Search for the cell housing the specified text and yield its [X, Y] center coordinate. 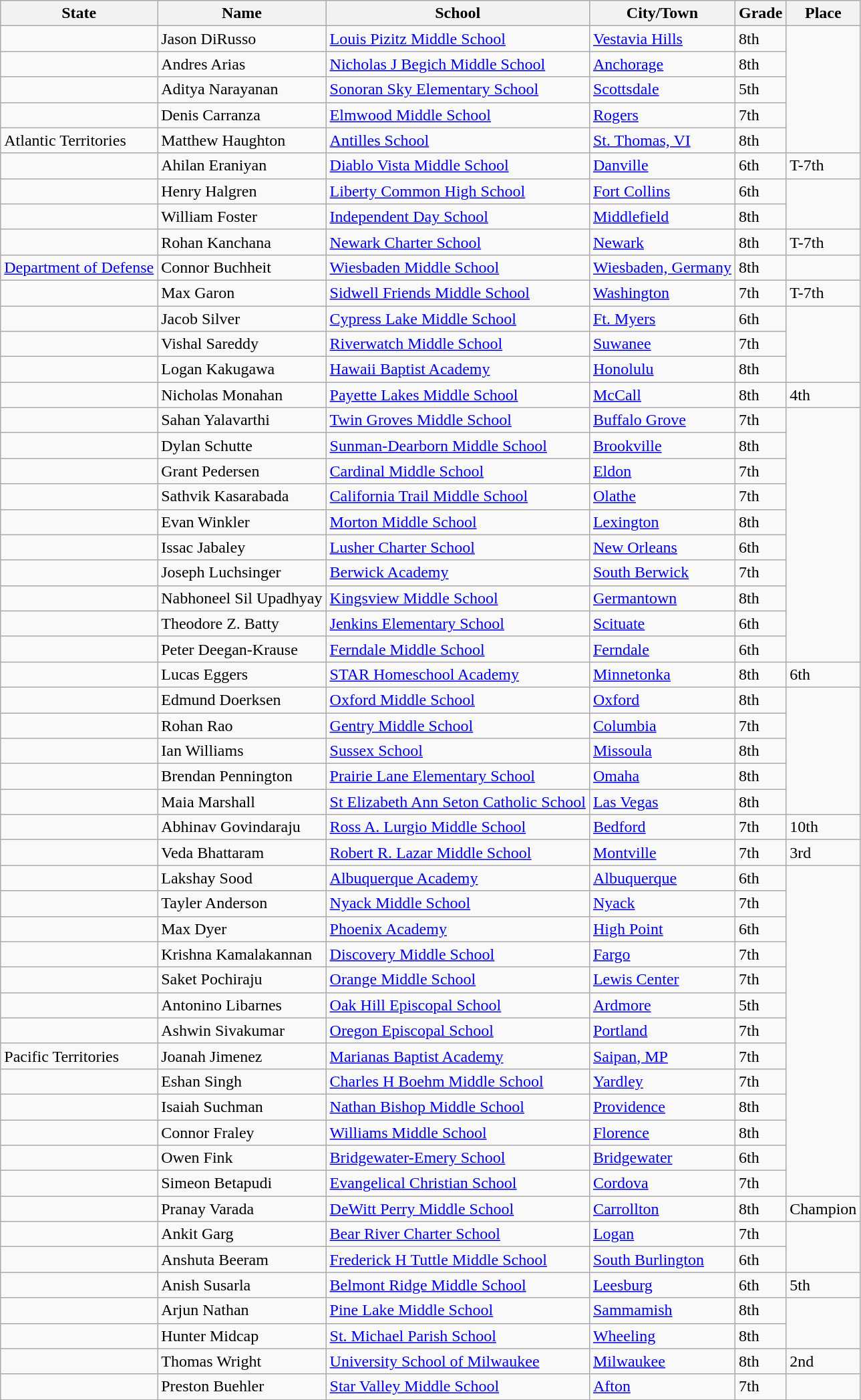
Saket Pochiraju [242, 980]
Lusher Charter School [458, 547]
Montville [662, 853]
Albuquerque Academy [458, 878]
California Trail Middle School [458, 497]
Brendan Pennington [242, 777]
Grade [760, 13]
Thomas Wright [242, 1361]
Carrollton [662, 1209]
Cordova [662, 1183]
Veda Bhattaram [242, 853]
Cardinal Middle School [458, 471]
Champion [823, 1209]
Wiesbaden, Germany [662, 267]
Scituate [662, 623]
Max Garon [242, 293]
Oak Hill Episcopal School [458, 1005]
Belmont Ridge Middle School [458, 1285]
Yardley [662, 1081]
Olathe [662, 497]
Bridgewater-Emery School [458, 1158]
Simeon Betapudi [242, 1183]
Ross A. Lurgio Middle School [458, 827]
Eshan Singh [242, 1081]
South Berwick [662, 573]
4th [823, 395]
Ashwin Sivakumar [242, 1030]
Prairie Lane Elementary School [458, 777]
Arjun Nathan [242, 1310]
Brookville [662, 446]
2nd [823, 1361]
Morton Middle School [458, 522]
Gentry Middle School [458, 725]
Connor Buchheit [242, 267]
Albuquerque [662, 878]
Milwaukee [662, 1361]
STAR Homeschool Academy [458, 674]
Oxford Middle School [458, 700]
Rohan Kanchana [242, 242]
Anish Susarla [242, 1285]
Department of Defense [79, 267]
Payette Lakes Middle School [458, 395]
Ft. Myers [662, 319]
Frederick H Tuttle Middle School [458, 1260]
Preston Buehler [242, 1387]
Atlantic Territories [79, 140]
Anchorage [662, 64]
City/Town [662, 13]
Independent Day School [458, 217]
Joseph Luchsinger [242, 573]
School [458, 13]
Nicholas J Begich Middle School [458, 64]
Matthew Haughton [242, 140]
William Foster [242, 217]
Rohan Rao [242, 725]
Place [823, 13]
Peter Deegan-Krause [242, 649]
Lexington [662, 522]
Sathvik Kasarabada [242, 497]
Florence [662, 1133]
Owen Fink [242, 1158]
Bridgewater [662, 1158]
St. Michael Parish School [458, 1336]
Omaha [662, 777]
Orange Middle School [458, 980]
Berwick Academy [458, 573]
Ferndale [662, 649]
Antilles School [458, 140]
Fort Collins [662, 191]
Cypress Lake Middle School [458, 319]
Robert R. Lazar Middle School [458, 853]
Star Valley Middle School [458, 1387]
Honolulu [662, 370]
Ian Williams [242, 751]
Hawaii Baptist Academy [458, 370]
Nicholas Monahan [242, 395]
Lucas Eggers [242, 674]
Krishna Kamalakannan [242, 954]
Ardmore [662, 1005]
Saipan, MP [662, 1056]
Portland [662, 1030]
Oregon Episcopal School [458, 1030]
Nyack [662, 903]
Buffalo Grove [662, 420]
Ferndale Middle School [458, 649]
Edmund Doerksen [242, 700]
Danville [662, 166]
Pine Lake Middle School [458, 1310]
Logan [662, 1234]
Andres Arias [242, 64]
Fargo [662, 954]
10th [823, 827]
Vestavia Hills [662, 39]
New Orleans [662, 547]
Washington [662, 293]
University School of Milwaukee [458, 1361]
State [79, 13]
Pranay Varada [242, 1209]
Lewis Center [662, 980]
Sahan Yalavarthi [242, 420]
Las Vegas [662, 802]
Middlefield [662, 217]
Evangelical Christian School [458, 1183]
Joanah Jimenez [242, 1056]
High Point [662, 929]
Williams Middle School [458, 1133]
Riverwatch Middle School [458, 344]
McCall [662, 395]
Maia Marshall [242, 802]
Sidwell Friends Middle School [458, 293]
Columbia [662, 725]
Oxford [662, 700]
Wiesbaden Middle School [458, 267]
Twin Groves Middle School [458, 420]
Isaiah Suchman [242, 1107]
Tayler Anderson [242, 903]
Name [242, 13]
Bear River Charter School [458, 1234]
Ankit Garg [242, 1234]
Missoula [662, 751]
Minnetonka [662, 674]
Wheeling [662, 1336]
Connor Fraley [242, 1133]
Jacob Silver [242, 319]
Sussex School [458, 751]
Diablo Vista Middle School [458, 166]
Hunter Midcap [242, 1336]
Henry Halgren [242, 191]
Max Dyer [242, 929]
Kingsview Middle School [458, 598]
Charles H Boehm Middle School [458, 1081]
Elmwood Middle School [458, 115]
Liberty Common High School [458, 191]
Discovery Middle School [458, 954]
Grant Pedersen [242, 471]
Aditya Narayanan [242, 90]
3rd [823, 853]
Nathan Bishop Middle School [458, 1107]
Bedford [662, 827]
Evan Winkler [242, 522]
Ahilan Eraniyan [242, 166]
Sonoran Sky Elementary School [458, 90]
Dylan Schutte [242, 446]
Scottsdale [662, 90]
Afton [662, 1387]
St Elizabeth Ann Seton Catholic School [458, 802]
Pacific Territories [79, 1056]
Marianas Baptist Academy [458, 1056]
St. Thomas, VI [662, 140]
Phoenix Academy [458, 929]
Newark [662, 242]
Rogers [662, 115]
South Burlington [662, 1260]
Leesburg [662, 1285]
Jason DiRusso [242, 39]
Issac Jabaley [242, 547]
Nabhoneel Sil Upadhyay [242, 598]
DeWitt Perry Middle School [458, 1209]
Providence [662, 1107]
Nyack Middle School [458, 903]
Abhinav Govindaraju [242, 827]
Theodore Z. Batty [242, 623]
Jenkins Elementary School [458, 623]
Germantown [662, 598]
Newark Charter School [458, 242]
Sammamish [662, 1310]
Lakshay Sood [242, 878]
Antonino Libarnes [242, 1005]
Vishal Sareddy [242, 344]
Louis Pizitz Middle School [458, 39]
Anshuta Beeram [242, 1260]
Suwanee [662, 344]
Eldon [662, 471]
Denis Carranza [242, 115]
Sunman-Dearborn Middle School [458, 446]
Logan Kakugawa [242, 370]
